Detect which cell encompasses the target text, then output its [X, Y] center coordinate. 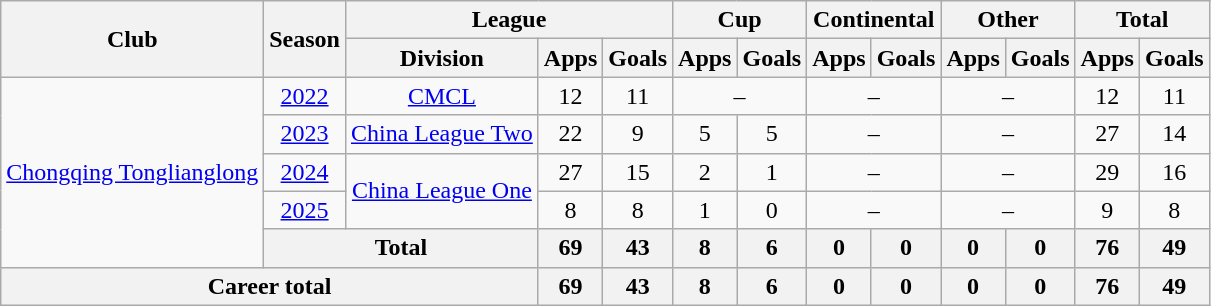
16 [1174, 172]
2022 [305, 96]
Other [1008, 20]
2 [705, 172]
Cup [740, 20]
Division [442, 58]
14 [1174, 134]
29 [1107, 172]
Chongqing Tonglianglong [132, 172]
CMCL [442, 96]
2025 [305, 210]
China League Two [442, 134]
Season [305, 39]
2024 [305, 172]
China League One [442, 191]
Club [132, 39]
15 [638, 172]
Career total [270, 286]
22 [570, 134]
2023 [305, 134]
League [508, 20]
Continental [874, 20]
